Search for the cell housing the specified text and yield its (X, Y) center coordinate. 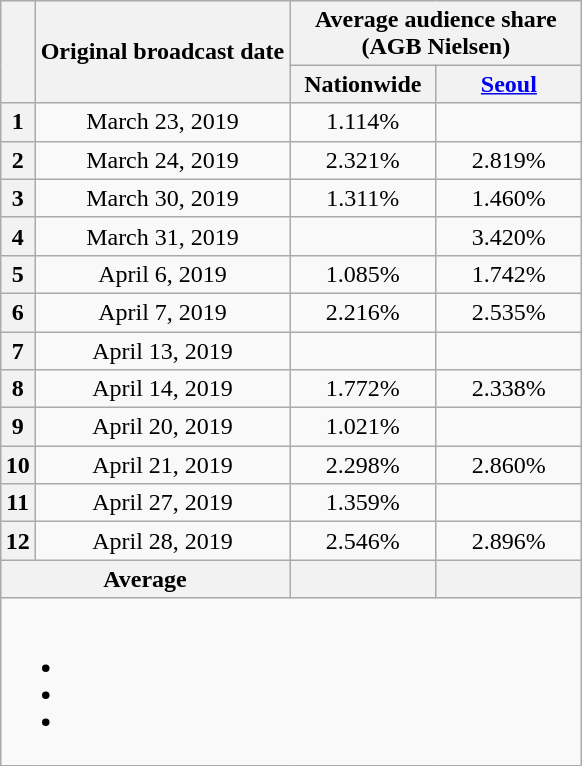
2.860% (509, 465)
March 30, 2019 (162, 198)
2.338% (509, 389)
6 (18, 312)
3.420% (509, 236)
2.535% (509, 312)
March 24, 2019 (162, 160)
April 28, 2019 (162, 541)
1.359% (363, 503)
1 (18, 122)
3 (18, 198)
10 (18, 465)
Seoul (509, 84)
12 (18, 541)
Nationwide (363, 84)
1.085% (363, 274)
April 21, 2019 (162, 465)
4 (18, 236)
1.772% (363, 389)
2.216% (363, 312)
April 7, 2019 (162, 312)
Average (145, 579)
April 14, 2019 (162, 389)
April 13, 2019 (162, 351)
2.298% (363, 465)
5 (18, 274)
April 6, 2019 (162, 274)
1.311% (363, 198)
2.896% (509, 541)
March 23, 2019 (162, 122)
April 27, 2019 (162, 503)
April 20, 2019 (162, 427)
11 (18, 503)
1.114% (363, 122)
9 (18, 427)
2 (18, 160)
2.819% (509, 160)
1.742% (509, 274)
March 31, 2019 (162, 236)
1.021% (363, 427)
1.460% (509, 198)
2.546% (363, 541)
Average audience share(AGB Nielsen) (436, 32)
2.321% (363, 160)
Original broadcast date (162, 52)
8 (18, 389)
7 (18, 351)
